Extract the [x, y] coordinate from the center of the cell holding the provided text.  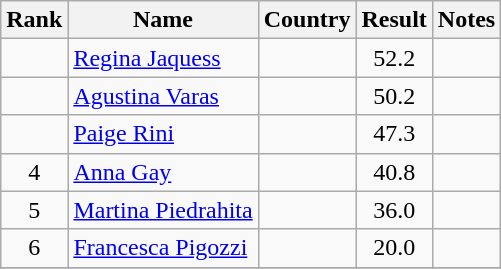
6 [34, 248]
Paige Rini [163, 134]
Notes [466, 20]
47.3 [394, 134]
50.2 [394, 96]
Martina Piedrahita [163, 210]
40.8 [394, 172]
Country [307, 20]
5 [34, 210]
Name [163, 20]
52.2 [394, 58]
Anna Gay [163, 172]
Francesca Pigozzi [163, 248]
4 [34, 172]
Rank [34, 20]
Regina Jaquess [163, 58]
36.0 [394, 210]
20.0 [394, 248]
Agustina Varas [163, 96]
Result [394, 20]
